Extract the (x, y) coordinate from the center of the cell holding the provided text.  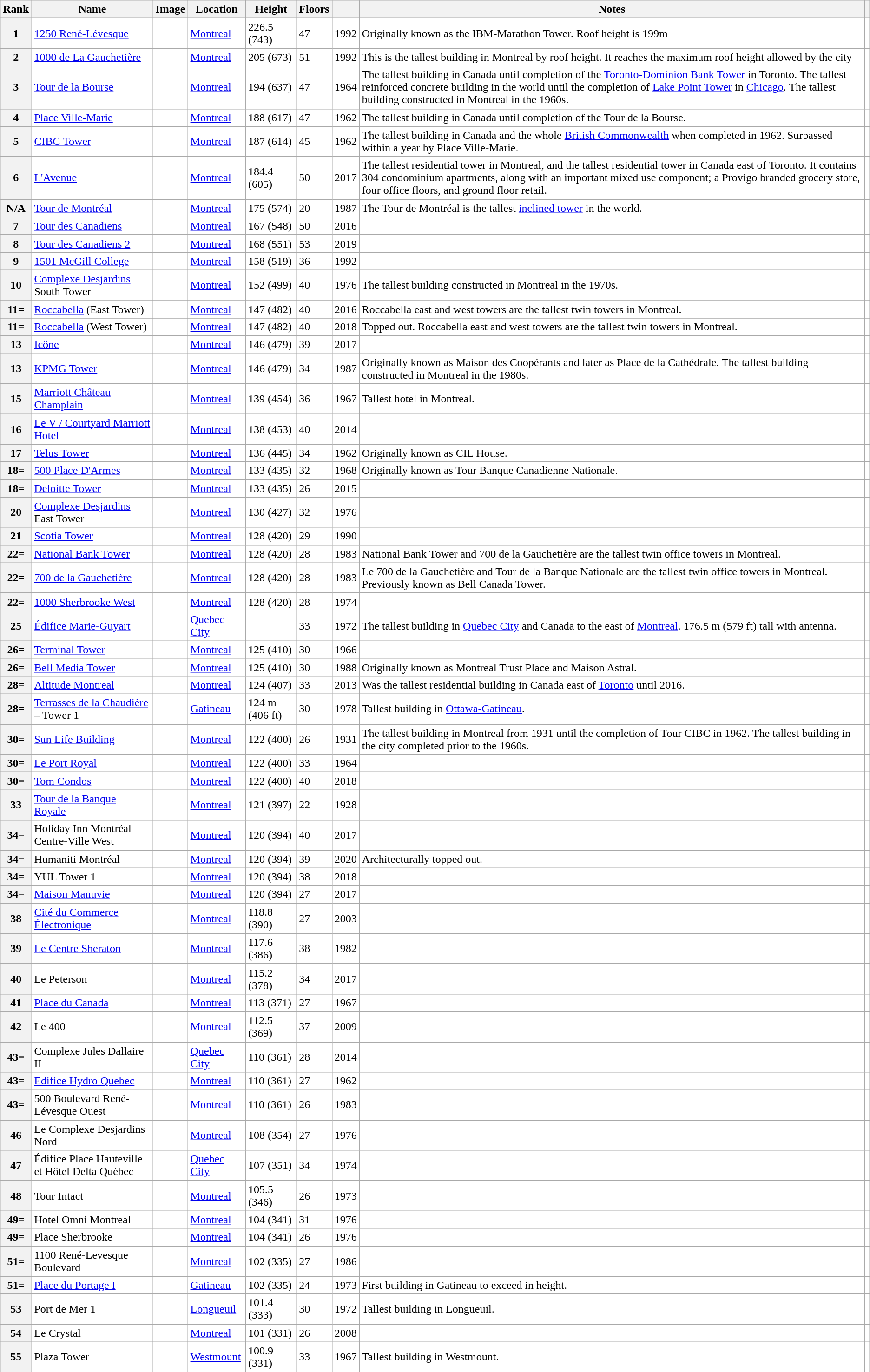
Deloitte Tower (92, 488)
55 (16, 1357)
Topped out. Roccabella east and west towers are the tallest twin towers in Montreal. (612, 327)
Originally known as the IBM-Marathon Tower. Roof height is 199m (612, 33)
Telus Tower (92, 453)
22 (314, 805)
This is the tallest building in Montreal by roof height. It reaches the maximum roof height allowed by the city (612, 57)
CIBC Tower (92, 141)
Scotia Tower (92, 536)
Humaniti Montréal (92, 859)
51 (314, 57)
Tour de la Banque Royale (92, 805)
Image (170, 9)
Originally known as CIL House. (612, 453)
37 (314, 1027)
Was the tallest residential building in Canada east of Toronto until 2016. (612, 685)
Holiday Inn Montréal Centre-Ville West (92, 835)
1986 (346, 1261)
Maison Manuvie (92, 894)
7 (16, 226)
Longueuil (217, 1309)
KPMG Tower (92, 369)
17 (16, 453)
Plaza Tower (92, 1357)
130 (427) (270, 512)
Le Complexe Desjardins Nord (92, 1136)
Originally known as Tour Banque Canadienne Nationale. (612, 471)
205 (673) (270, 57)
Originally known as Maison des Coopérants and later as Place de la Cathédrale. The tallest building constructed in Montreal in the 1980s. (612, 369)
Tour des Canadiens 2 (92, 243)
National Bank Tower and 700 de la Gauchetière are the tallest twin office towers in Montreal. (612, 554)
Roccabella (West Tower) (92, 327)
194 (637) (270, 87)
42 (16, 1027)
Cité du Commerce Électronique (92, 918)
107 (351) (270, 1165)
National Bank Tower (92, 554)
1 (16, 33)
Location (217, 9)
Édifice Place Hauteville et Hôtel Delta Québec (92, 1165)
136 (445) (270, 453)
Tallest building in Longueuil. (612, 1309)
Le V / Courtyard Marriott Hotel (92, 429)
Hotel Omni Montreal (92, 1220)
124 m (406 ft) (270, 709)
Altitude Montreal (92, 685)
Édifice Marie-Guyart (92, 625)
1990 (346, 536)
124 (407) (270, 685)
152 (499) (270, 285)
Rank (16, 9)
8 (16, 243)
Floors (314, 9)
2019 (346, 243)
187 (614) (270, 141)
Bell Media Tower (92, 668)
Place Sherbrooke (92, 1237)
101.4 (333) (270, 1309)
Height (270, 9)
1100 René-Levesque Boulevard (92, 1261)
1931 (346, 740)
Complexe Desjardins East Tower (92, 512)
1250 René-Lévesque (92, 33)
The tallest building in Quebec City and Canada to the east of Montreal. 176.5 m (579 ft) tall with antenna. (612, 625)
Tour Intact (92, 1196)
Place du Portage I (92, 1285)
108 (354) (270, 1136)
L'Avenue (92, 178)
Roccabella (East Tower) (92, 309)
500 Place D'Armes (92, 471)
117.6 (386) (270, 949)
115.2 (378) (270, 978)
25 (16, 625)
Tour des Canadiens (92, 226)
700 de la Gauchetière (92, 578)
Le Centre Sheraton (92, 949)
Westmount (217, 1357)
The tallest building constructed in Montreal in the 1970s. (612, 285)
46 (16, 1136)
16 (16, 429)
Architecturally topped out. (612, 859)
Port de Mer 1 (92, 1309)
121 (397) (270, 805)
113 (371) (270, 1003)
Name (92, 9)
Terrasses de la Chaudière – Tower 1 (92, 709)
Edifice Hydro Quebec (92, 1081)
Complexe Desjardins South Tower (92, 285)
Sun Life Building (92, 740)
48 (16, 1196)
Le Port Royal (92, 763)
105.5 (346) (270, 1196)
1928 (346, 805)
The tallest building in Canada until completion of the Tour de la Bourse. (612, 118)
158 (519) (270, 261)
Tallest building in Ottawa-Gatineau. (612, 709)
Le Peterson (92, 978)
2015 (346, 488)
1988 (346, 668)
10 (16, 285)
Marriott Château Champlain (92, 399)
1000 de La Gauchetière (92, 57)
226.5 (743) (270, 33)
YUL Tower 1 (92, 877)
3 (16, 87)
Place du Canada (92, 1003)
4 (16, 118)
24 (314, 1285)
Notes (612, 9)
Tour de Montréal (92, 208)
Le 400 (92, 1027)
1968 (346, 471)
5 (16, 141)
1966 (346, 650)
Roccabella east and west towers are the tallest twin towers in Montreal. (612, 309)
2009 (346, 1027)
2020 (346, 859)
First building in Gatineau to exceed in height. (612, 1285)
139 (454) (270, 399)
Place Ville-Marie (92, 118)
184.4 (605) (270, 178)
500 Boulevard René-Lévesque Ouest (92, 1105)
54 (16, 1333)
2008 (346, 1333)
The Tour de Montréal is the tallest inclined tower in the world. (612, 208)
112.5 (369) (270, 1027)
1501 McGill College (92, 261)
1978 (346, 709)
6 (16, 178)
101 (331) (270, 1333)
175 (574) (270, 208)
Terminal Tower (92, 650)
41 (16, 1003)
9 (16, 261)
167 (548) (270, 226)
29 (314, 536)
Tallest building in Westmount. (612, 1357)
138 (453) (270, 429)
188 (617) (270, 118)
15 (16, 399)
21 (16, 536)
The tallest building in Montreal from 1931 until the completion of Tour CIBC in 1962. The tallest building in the city completed prior to the 1960s. (612, 740)
The tallest building in Canada and the whole British Commonwealth when completed in 1962. Surpassed within a year by Place Ville-Marie. (612, 141)
Le Crystal (92, 1333)
Tour de la Bourse (92, 87)
N/A (16, 208)
Originally known as Montreal Trust Place and Maison Astral. (612, 668)
45 (314, 141)
2013 (346, 685)
Le 700 de la Gauchetière and Tour de la Banque Nationale are the tallest twin office towers in Montreal. Previously known as Bell Canada Tower. (612, 578)
1000 Sherbrooke West (92, 602)
31 (314, 1220)
2003 (346, 918)
Tom Condos (92, 781)
100.9 (331) (270, 1357)
2 (16, 57)
Complexe Jules Dallaire II (92, 1057)
118.8 (390) (270, 918)
1982 (346, 949)
Tallest hotel in Montreal. (612, 399)
Icône (92, 345)
168 (551) (270, 243)
